Extract the [x, y] coordinate from the center of the cell holding the provided text.  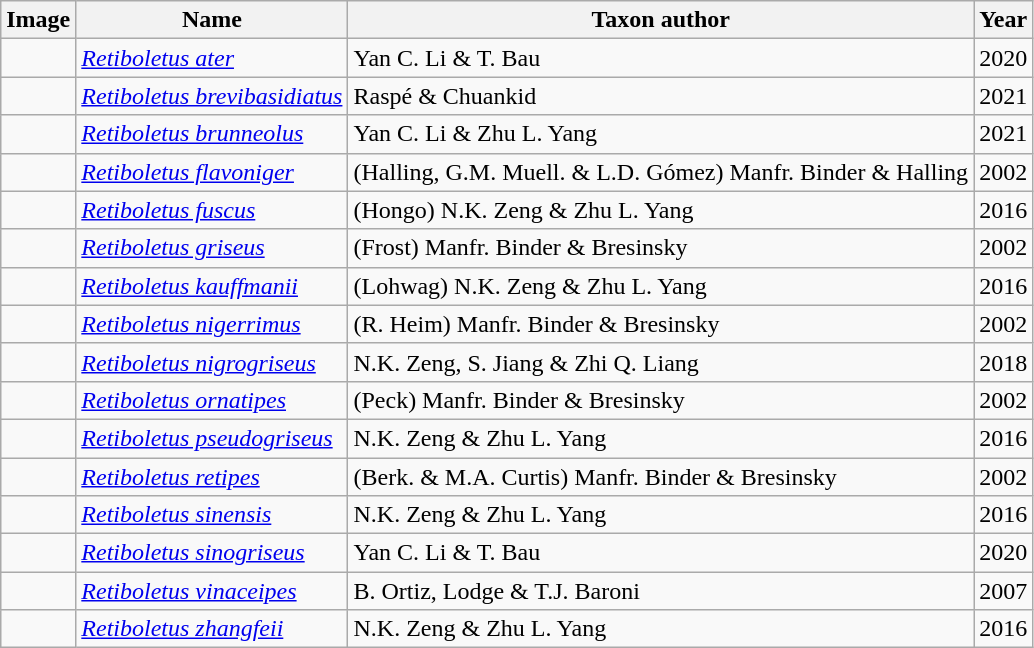
Retiboletus ater [212, 58]
Retiboletus pseudogriseus [212, 438]
B. Ortiz, Lodge & T.J. Baroni [661, 591]
(Lohwag) N.K. Zeng & Zhu L. Yang [661, 286]
(Halling, G.M. Muell. & L.D. Gómez) Manfr. Binder & Halling [661, 172]
Retiboletus brunneolus [212, 134]
Year [1004, 20]
Retiboletus sinensis [212, 515]
Name [212, 20]
Retiboletus brevibasidiatus [212, 96]
2007 [1004, 591]
Retiboletus vinaceipes [212, 591]
Image [38, 20]
Retiboletus kauffmanii [212, 286]
Retiboletus retipes [212, 477]
Taxon author [661, 20]
(R. Heim) Manfr. Binder & Bresinsky [661, 324]
Retiboletus flavoniger [212, 172]
Retiboletus ornatipes [212, 400]
Yan C. Li & Zhu L. Yang [661, 134]
N.K. Zeng, S. Jiang & Zhi Q. Liang [661, 362]
Raspé & Chuankid [661, 96]
Retiboletus nigrogriseus [212, 362]
Retiboletus zhangfeii [212, 629]
(Hongo) N.K. Zeng & Zhu L. Yang [661, 210]
(Frost) Manfr. Binder & Bresinsky [661, 248]
Retiboletus griseus [212, 248]
2018 [1004, 362]
Retiboletus fuscus [212, 210]
(Berk. & M.A. Curtis) Manfr. Binder & Bresinsky [661, 477]
Retiboletus sinogriseus [212, 553]
(Peck) Manfr. Binder & Bresinsky [661, 400]
Retiboletus nigerrimus [212, 324]
